Identify which cell holds the provided text, then report its [x, y] central coordinate. 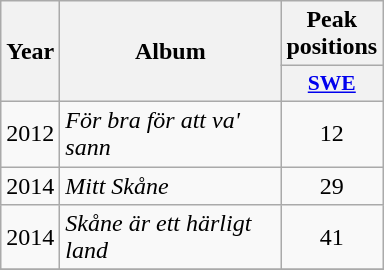
Year [30, 52]
29 [332, 185]
12 [332, 134]
Peak positions [332, 34]
För bra för att va' sann [170, 134]
SWE [332, 84]
Skåne är ett härligt land [170, 238]
Mitt Skåne [170, 185]
Album [170, 52]
2012 [30, 134]
41 [332, 238]
